Search for the cell housing the specified text and yield its (X, Y) center coordinate. 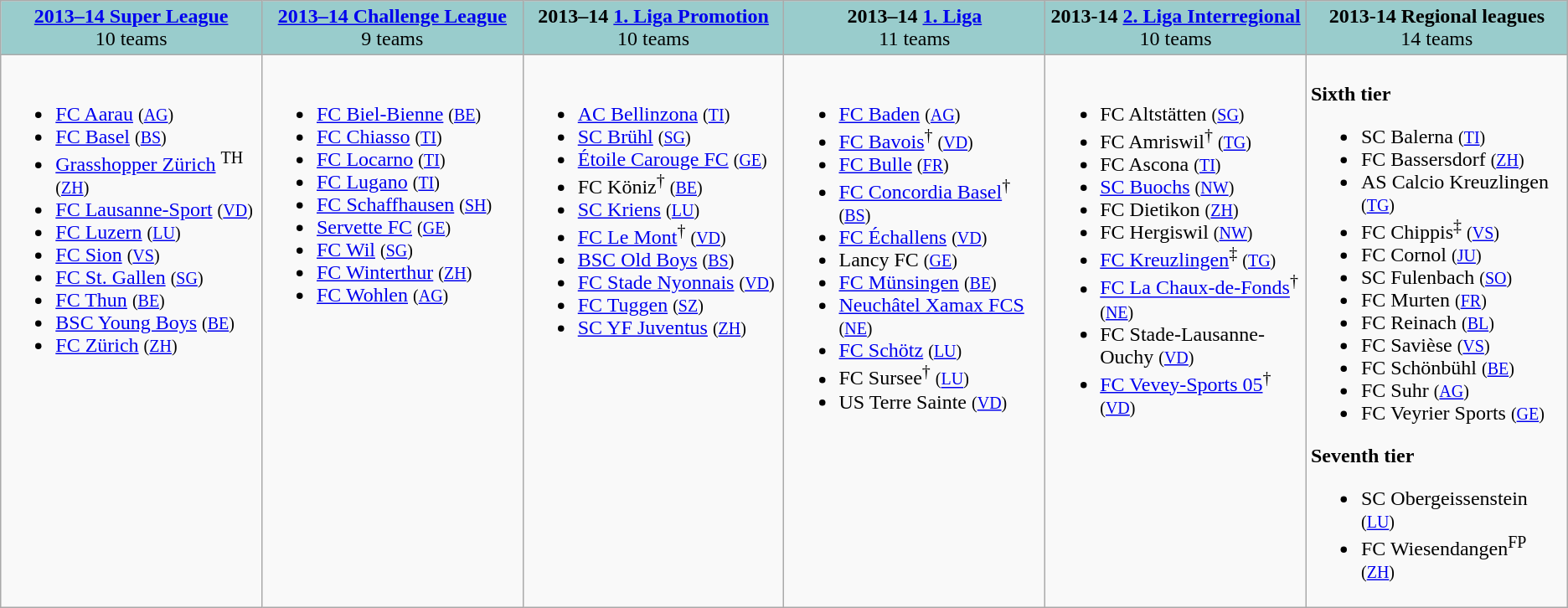
2013–14 1. Liga Promotion10 teams (653, 28)
FC Biel-Bienne (BE)FC Chiasso (TI)FC Locarno (TI)FC Lugano (TI)FC Schaffhausen (SH)Servette FC (GE)FC Wil (SG)FC Winterthur (ZH)FC Wohlen (AG) (392, 332)
2013-14 Regional leagues14 teams (1436, 28)
2013-14 2. Liga Interregional10 teams (1176, 28)
2013–14 Challenge League9 teams (392, 28)
2013–14 1. Liga11 teams (915, 28)
2013–14 Super League10 teams (132, 28)
